For the text-containing cell, return its midpoint in [x, y] coordinate format. 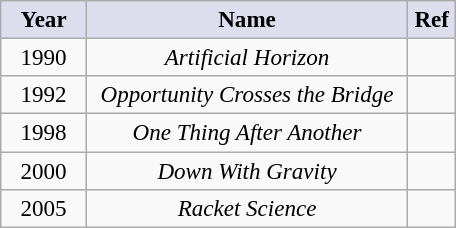
Down With Gravity [246, 171]
2005 [44, 208]
1990 [44, 57]
1998 [44, 133]
2000 [44, 171]
Artificial Horizon [246, 57]
Year [44, 20]
Racket Science [246, 208]
Name [246, 20]
Ref [432, 20]
1992 [44, 95]
One Thing After Another [246, 133]
Opportunity Crosses the Bridge [246, 95]
